Search for the cell housing the specified text and yield its [x, y] center coordinate. 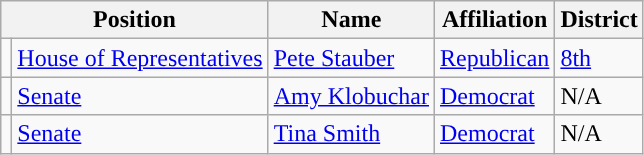
Position [134, 20]
8th [599, 58]
Affiliation [495, 20]
District [599, 20]
Pete Stauber [351, 58]
House of Representatives [140, 58]
Amy Klobuchar [351, 96]
Name [351, 20]
Republican [495, 58]
Tina Smith [351, 134]
